Output the [X, Y] coordinate of the center of the cell containing the given text.  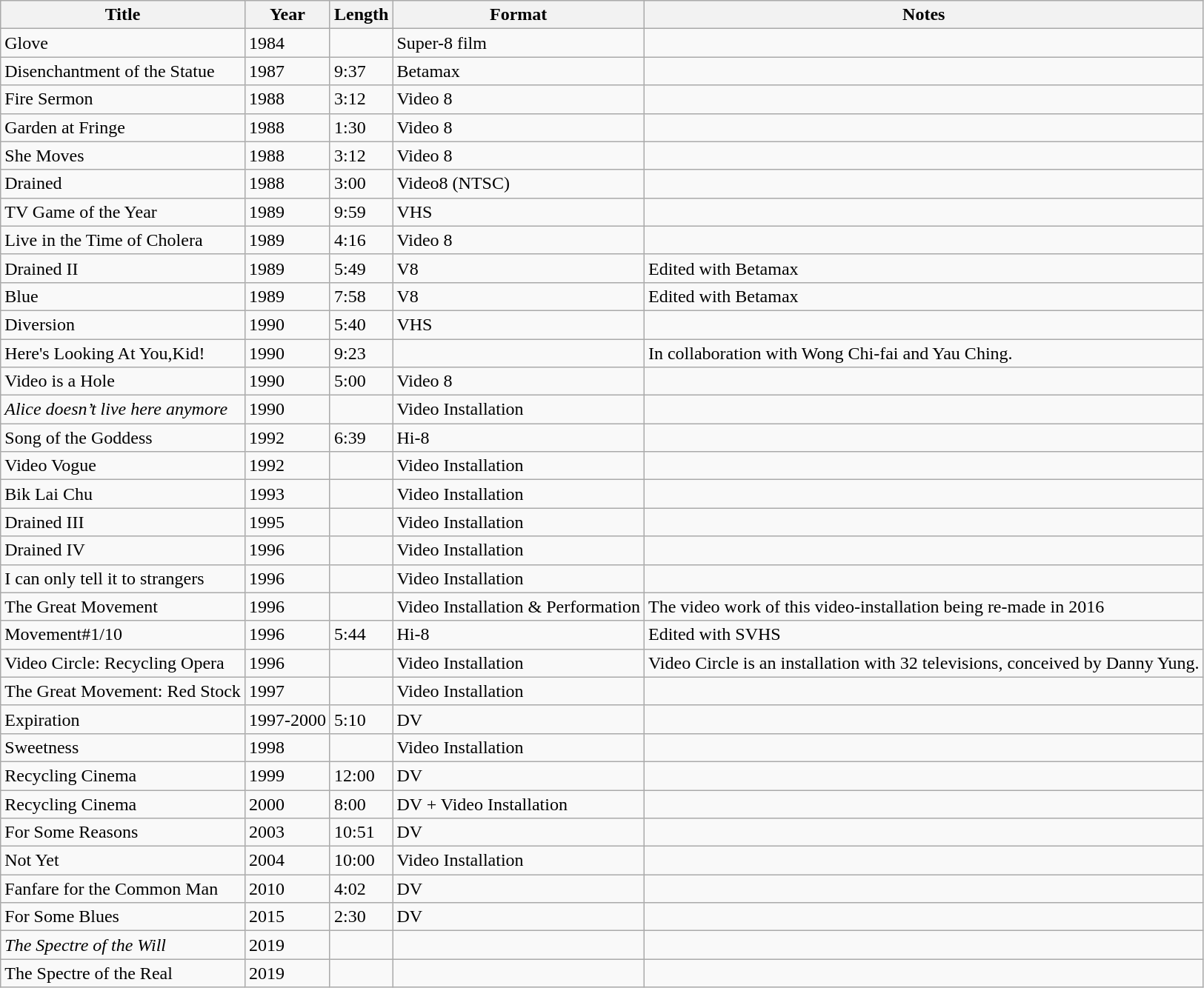
Super-8 film [519, 43]
1987 [287, 71]
Garden at Fringe [123, 127]
The video work of this video-installation being re-made in 2016 [923, 607]
Video Installation & Performation [519, 607]
7:58 [361, 296]
In collaboration with Wong Chi-fai and Yau Ching. [923, 353]
The Great Movement: Red Stock [123, 691]
1997-2000 [287, 719]
2004 [287, 861]
Edited with SVHS [923, 635]
Song of the Goddess [123, 438]
DV + Video Installation [519, 804]
Length [361, 15]
Title [123, 15]
1997 [287, 691]
Live in the Time of Cholera [123, 240]
Video Circle is an installation with 32 televisions, conceived by Danny Yung. [923, 663]
5:10 [361, 719]
She Moves [123, 156]
Drained IV [123, 550]
5:00 [361, 381]
Bik Lai Chu [123, 494]
Disenchantment of the Statue [123, 71]
2000 [287, 804]
12:00 [361, 775]
Diversion [123, 324]
Alice doesn’t live here anymore [123, 410]
Drained III [123, 522]
8:00 [361, 804]
2015 [287, 917]
10:00 [361, 861]
Video8 (NTSC) [519, 184]
Drained [123, 184]
1993 [287, 494]
6:39 [361, 438]
The Spectre of the Real [123, 973]
1995 [287, 522]
4:02 [361, 889]
Glove [123, 43]
1998 [287, 747]
Not Yet [123, 861]
5:40 [361, 324]
3:00 [361, 184]
1999 [287, 775]
5:49 [361, 268]
4:16 [361, 240]
Sweetness [123, 747]
Fire Sermon [123, 99]
5:44 [361, 635]
9:59 [361, 212]
2:30 [361, 917]
2003 [287, 832]
1984 [287, 43]
Blue [123, 296]
Expiration [123, 719]
Video Vogue [123, 466]
The Great Movement [123, 607]
Year [287, 15]
Fanfare for the Common Man [123, 889]
TV Game of the Year [123, 212]
Notes [923, 15]
9:23 [361, 353]
Drained II [123, 268]
I can only tell it to strangers [123, 578]
Video Circle: Recycling Opera [123, 663]
For Some Reasons [123, 832]
Movement#1/10 [123, 635]
Video is a Hole [123, 381]
Format [519, 15]
For Some Blues [123, 917]
2010 [287, 889]
The Spectre of the Will [123, 945]
10:51 [361, 832]
Here's Looking At You,Kid! [123, 353]
9:37 [361, 71]
Betamax [519, 71]
1:30 [361, 127]
